Search for the cell housing the specified text and yield its [X, Y] center coordinate. 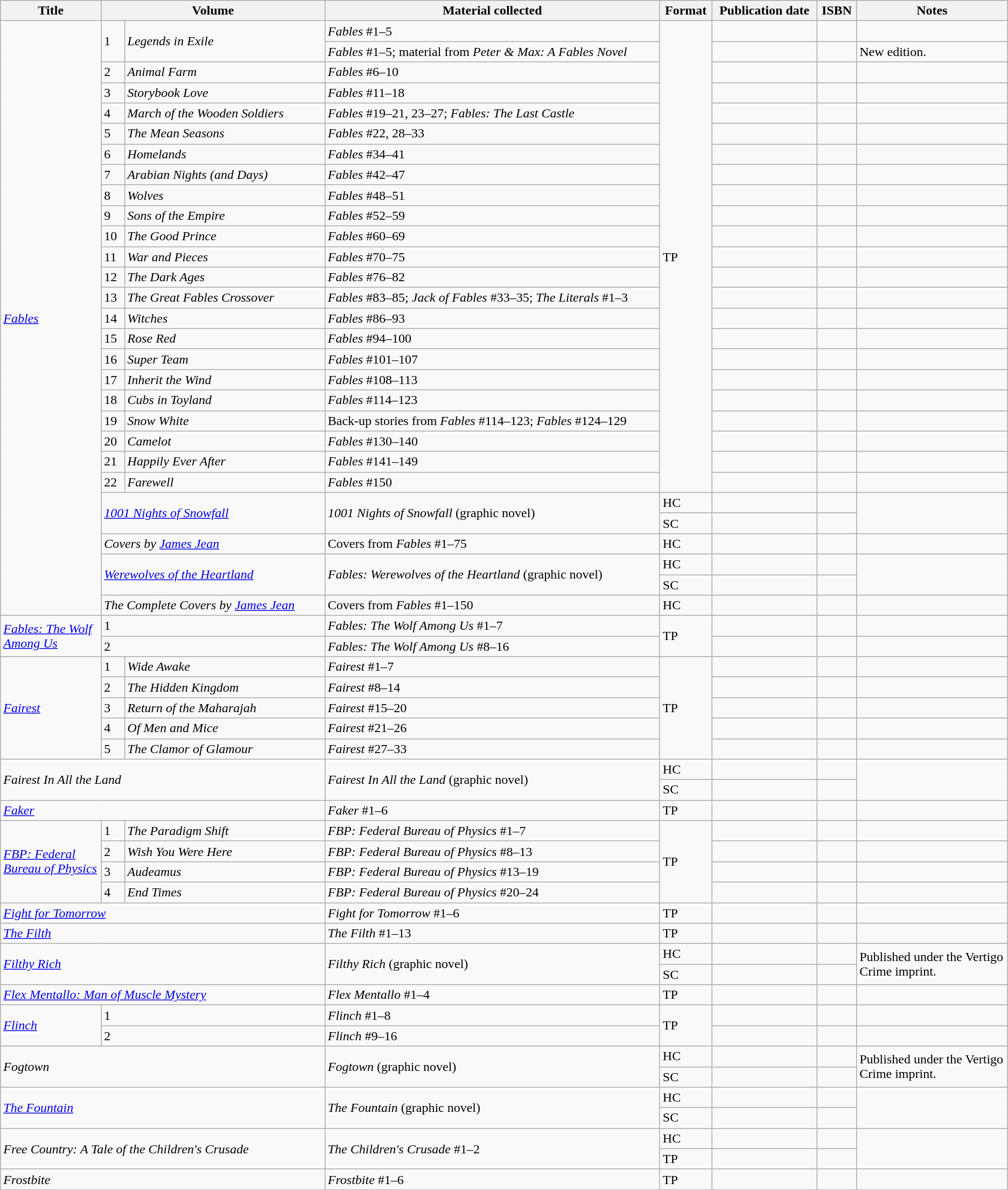
Fables #19–21, 23–27; Fables: The Last Castle [492, 113]
Fables #94–100 [492, 339]
FBP: Federal Bureau of Physics [51, 861]
War and Pieces [225, 257]
Witches [225, 318]
Flex Mentallo #1–4 [492, 995]
Homelands [225, 154]
Back-up stories from Fables #114–123; Fables #124–129 [492, 421]
Material collected [492, 11]
16 [113, 359]
FBP: Federal Bureau of Physics #1–7 [492, 831]
FBP: Federal Bureau of Physics #8–13 [492, 851]
Fairest #27–33 [492, 749]
14 [113, 318]
Audeamus [225, 872]
The Filth #1–13 [492, 934]
Camelot [225, 441]
Filthy Rich (graphic novel) [492, 964]
Fables #150 [492, 482]
13 [113, 298]
March of the Wooden Soldiers [225, 113]
21 [113, 462]
11 [113, 257]
Happily Ever After [225, 462]
The Dark Ages [225, 277]
Fables: The Wolf Among Us #1–7 [492, 626]
Fables #83–85; Jack of Fables #33–35; The Literals #1–3 [492, 298]
Storybook Love [225, 93]
Fables #141–149 [492, 462]
Frostbite #1–6 [492, 1179]
Fogtown (graphic novel) [492, 1067]
Fables: Werewolves of the Heartland (graphic novel) [492, 574]
Fables #60–69 [492, 236]
Fairest #15–20 [492, 708]
Fables #86–93 [492, 318]
Fables #130–140 [492, 441]
Fables #76–82 [492, 277]
Fairest #8–14 [492, 687]
6 [113, 154]
Fairest [51, 708]
Faker #1–6 [492, 810]
Fables #22, 28–33 [492, 134]
The Great Fables Crossover [225, 298]
Fables #114–123 [492, 400]
Of Men and Mice [225, 728]
Publication date [765, 11]
19 [113, 421]
Fables #52–59 [492, 215]
Flinch #9–16 [492, 1036]
Fairest In All the Land (graphic novel) [492, 780]
Frostbite [163, 1179]
Rose Red [225, 339]
Fogtown [163, 1067]
Fables [51, 318]
Legends in Exile [225, 41]
Fables #1–5; material from Peter & Max: A Fables Novel [492, 52]
15 [113, 339]
Format [686, 11]
1001 Nights of Snowfall (graphic novel) [492, 513]
Fight for Tomorrow [163, 913]
Fables #34–41 [492, 154]
12 [113, 277]
Fairest In All the Land [163, 780]
Flinch #1–8 [492, 1015]
22 [113, 482]
Volume [213, 11]
The Filth [163, 934]
20 [113, 441]
Animal Farm [225, 72]
The Hidden Kingdom [225, 687]
Title [51, 11]
9 [113, 215]
ISBN [837, 11]
Fables #42–47 [492, 175]
Fables #1–5 [492, 31]
The Mean Seasons [225, 134]
7 [113, 175]
Fairest #1–7 [492, 667]
Fables #48–51 [492, 195]
Fables: The Wolf Among Us #8–16 [492, 646]
Free Country: A Tale of the Children's Crusade [163, 1149]
Arabian Nights (and Days) [225, 175]
Fairest #21–26 [492, 728]
The Paradigm Shift [225, 831]
Farewell [225, 482]
Flinch [51, 1026]
Notes [933, 11]
End Times [225, 892]
Flex Mentallo: Man of Muscle Mystery [163, 995]
Wolves [225, 195]
The Children's Crusade #1–2 [492, 1149]
10 [113, 236]
Filthy Rich [163, 964]
Fables #70–75 [492, 257]
New edition. [933, 52]
Wide Awake [225, 667]
8 [113, 195]
Super Team [225, 359]
17 [113, 380]
Return of the Maharajah [225, 708]
The Fountain [163, 1108]
Fables #101–107 [492, 359]
Faker [163, 810]
Werewolves of the Heartland [213, 574]
Fables #11–18 [492, 93]
The Clamor of Glamour [225, 749]
Fables #6–10 [492, 72]
Covers by James Jean [213, 544]
Snow White [225, 421]
Covers from Fables #1–75 [492, 544]
FBP: Federal Bureau of Physics #13–19 [492, 872]
Covers from Fables #1–150 [492, 606]
FBP: Federal Bureau of Physics #20–24 [492, 892]
Fables: The Wolf Among Us [51, 636]
The Good Prince [225, 236]
The Complete Covers by James Jean [213, 606]
Fables #108–113 [492, 380]
1001 Nights of Snowfall [213, 513]
Fight for Tomorrow #1–6 [492, 913]
18 [113, 400]
The Fountain (graphic novel) [492, 1108]
Wish You Were Here [225, 851]
Sons of the Empire [225, 215]
Cubs in Toyland [225, 400]
Inherit the Wind [225, 380]
